Return the (x, y) coordinate for the center point of the cell that contains the specified text.  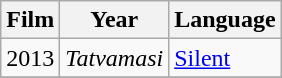
Tatvamasi (114, 58)
Film (30, 20)
2013 (30, 58)
Language (225, 20)
Silent (225, 58)
Year (114, 20)
